Locate the cell with the specified text and output its (X, Y) center coordinate. 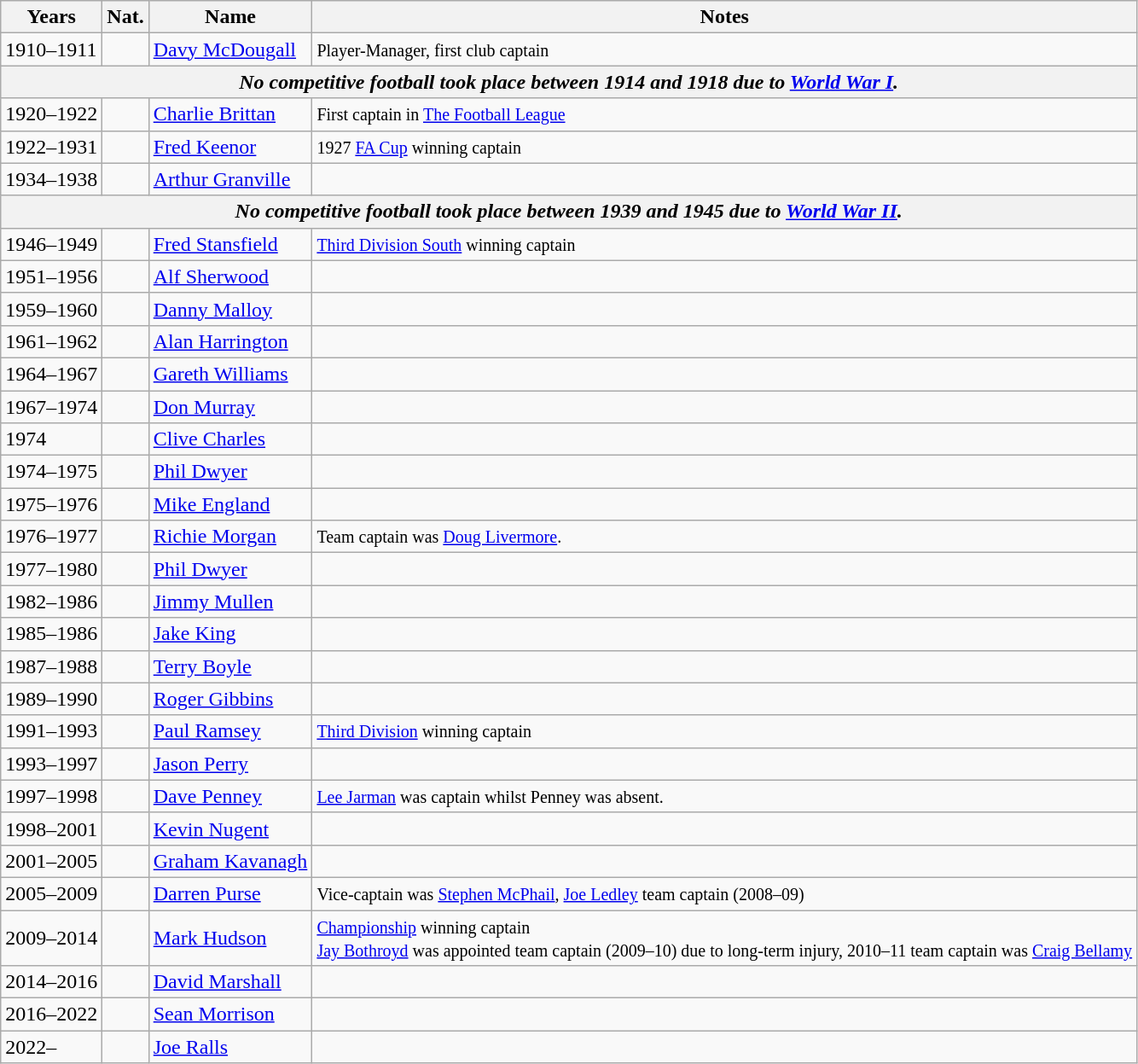
1989–1990 (51, 699)
Lee Jarman was captain whilst Penney was absent. (725, 796)
Joe Ralls (230, 1047)
Graham Kavanagh (230, 861)
Roger Gibbins (230, 699)
Player-Manager, first club captain (725, 49)
David Marshall (230, 982)
2005–2009 (51, 893)
Jason Perry (230, 764)
No competitive football took place between 1939 and 1945 due to World War II. (569, 212)
Championship winning captainJay Bothroyd was appointed team captain (2009–10) due to long-term injury, 2010–11 team captain was Craig Bellamy (725, 937)
Kevin Nugent (230, 829)
Nat. (125, 17)
1997–1998 (51, 796)
1982–1986 (51, 602)
Fred Stansfield (230, 244)
1920–1922 (51, 114)
2014–2016 (51, 982)
1985–1986 (51, 634)
Sean Morrison (230, 1015)
No competitive football took place between 1914 and 1918 due to World War I. (569, 82)
Vice-captain was Stephen McPhail, Joe Ledley team captain (2008–09) (725, 893)
1910–1911 (51, 49)
1975–1976 (51, 504)
Richie Morgan (230, 537)
1946–1949 (51, 244)
Alan Harrington (230, 341)
1993–1997 (51, 764)
Alf Sherwood (230, 276)
Charlie Brittan (230, 114)
2016–2022 (51, 1015)
Arthur Granville (230, 179)
Team captain was Doug Livermore. (725, 537)
Third Division South winning captain (725, 244)
Years (51, 17)
Notes (725, 17)
Gareth Williams (230, 374)
1927 FA Cup winning captain (725, 147)
1959–1960 (51, 309)
Davy McDougall (230, 49)
1922–1931 (51, 147)
2022– (51, 1047)
1961–1962 (51, 341)
Mike England (230, 504)
1991–1993 (51, 731)
1967–1974 (51, 407)
2009–2014 (51, 937)
Jimmy Mullen (230, 602)
Terry Boyle (230, 666)
1976–1977 (51, 537)
Darren Purse (230, 893)
Danny Malloy (230, 309)
1934–1938 (51, 179)
Third Division winning captain (725, 731)
1998–2001 (51, 829)
2001–2005 (51, 861)
First captain in The Football League (725, 114)
Dave Penney (230, 796)
Clive Charles (230, 439)
Mark Hudson (230, 937)
Name (230, 17)
1964–1967 (51, 374)
1974–1975 (51, 472)
1951–1956 (51, 276)
1974 (51, 439)
Jake King (230, 634)
1977–1980 (51, 569)
Paul Ramsey (230, 731)
Fred Keenor (230, 147)
Don Murray (230, 407)
1987–1988 (51, 666)
